Find where the given text appears and provide that cell's center as [X, Y] coordinate. 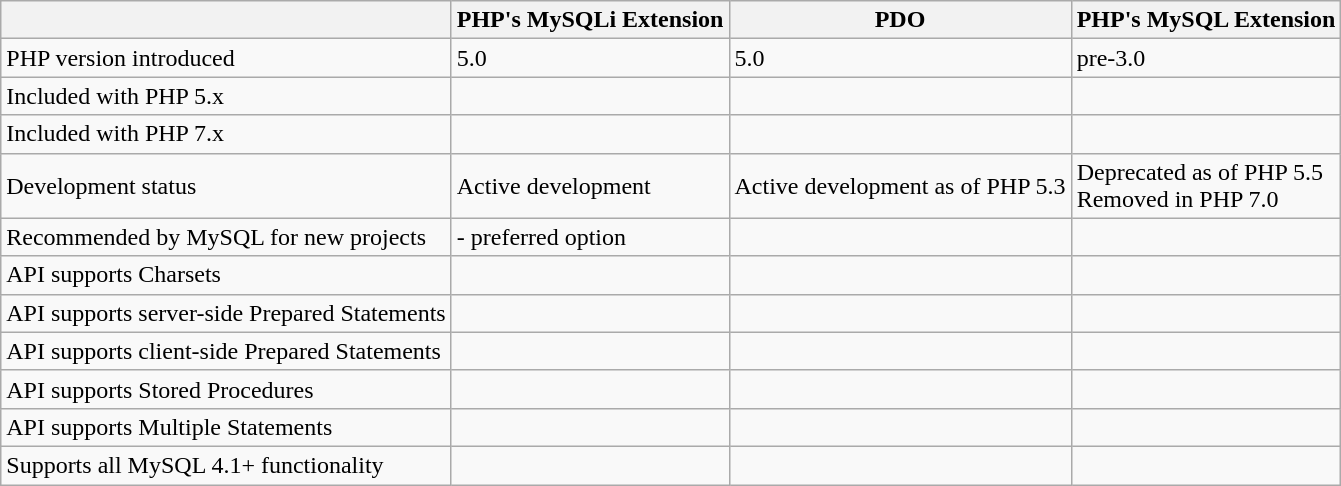
Included with PHP 7.x [226, 134]
PHP's MySQLi Extension [590, 20]
API supports Charsets [226, 275]
PHP's MySQL Extension [1206, 20]
Active development [590, 186]
Recommended by MySQL for new projects [226, 237]
PHP version introduced [226, 58]
Included with PHP 5.x [226, 96]
API supports Stored Procedures [226, 389]
pre-3.0 [1206, 58]
API supports server-side Prepared Statements [226, 313]
Supports all MySQL 4.1+ functionality [226, 465]
API supports client-side Prepared Statements [226, 351]
Development status [226, 186]
- preferred option [590, 237]
API supports Multiple Statements [226, 427]
Active development as of PHP 5.3 [900, 186]
PDO [900, 20]
Deprecated as of PHP 5.5Removed in PHP 7.0 [1206, 186]
